Detect which cell encompasses the target text, then output its (X, Y) center coordinate. 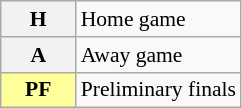
Home game (158, 19)
PF (38, 90)
A (38, 55)
H (38, 19)
Away game (158, 55)
Preliminary finals (158, 90)
